Find where the given text appears and provide that cell's center as (x, y) coordinate. 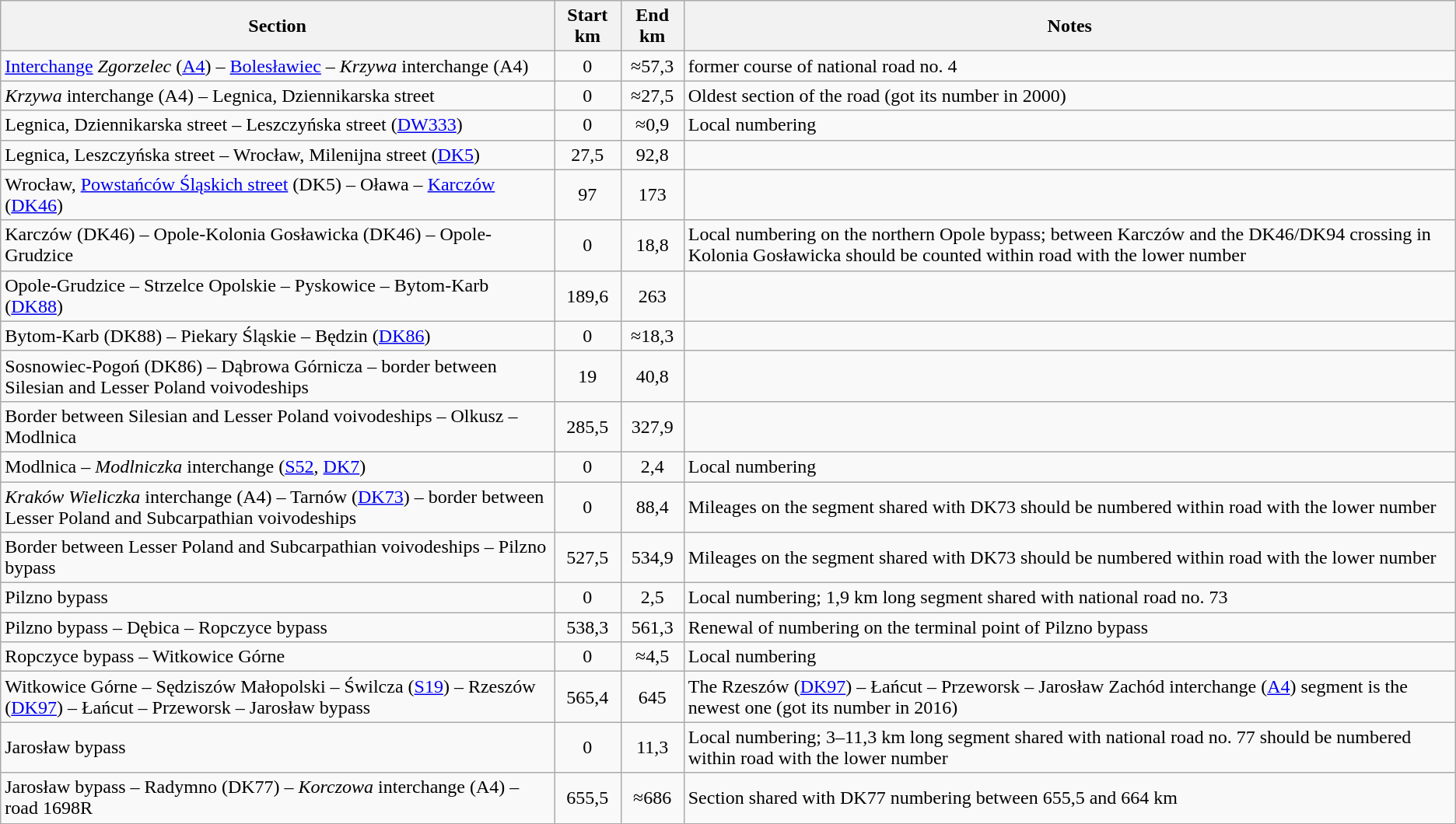
Ropczyce bypass – Witkowice Górne (278, 657)
Karczów (DK46) – Opole-Kolonia Gosławicka (DK46) – Opole-Grudzice (278, 246)
527,5 (588, 558)
Modlnica – Modlniczka interchange (S52, DK7) (278, 466)
285,5 (588, 426)
≈57,3 (652, 66)
40,8 (652, 376)
Krzywa interchange (A4) – Legnica, Dziennikarska street (278, 96)
263 (652, 295)
Section shared with DK77 numbering between 655,5 and 664 km (1069, 798)
88,4 (652, 507)
189,6 (588, 295)
≈686 (652, 798)
Pilzno bypass – Dębica – Ropczyce bypass (278, 627)
645 (652, 697)
former course of national road no. 4 (1069, 66)
Legnica, Dziennikarska street – Leszczyńska street (DW333) (278, 125)
Notes (1069, 26)
Interchange Zgorzelec (A4) – Bolesławiec – Krzywa interchange (A4) (278, 66)
Bytom-Karb (DK88) – Piekary Śląskie – Będzin (DK86) (278, 336)
The Rzeszów (DK97) – Łańcut – Przeworsk – Jarosław Zachód interchange (A4) segment is the newest one (got its number in 2016) (1069, 697)
Sosnowiec-Pogoń (DK86) – Dąbrowa Górnicza – border between Silesian and Lesser Poland voivodeships (278, 376)
173 (652, 194)
End km (652, 26)
Section (278, 26)
Witkowice Górne – Sędziszów Małopolski – Świlcza (S19) – Rzeszów (DK97) – Łańcut – Przeworsk – Jarosław bypass (278, 697)
97 (588, 194)
Opole-Grudzice – Strzelce Opolskie – Pyskowice – Bytom-Karb (DK88) (278, 295)
Local numbering; 1,9 km long segment shared with national road no. 73 (1069, 598)
327,9 (652, 426)
565,4 (588, 697)
Oldest section of the road (got its number in 2000) (1069, 96)
≈27,5 (652, 96)
Jarosław bypass – Radymno (DK77) – Korczowa interchange (A4) – road 1698R (278, 798)
2,5 (652, 598)
Local numbering; 3–11,3 km long segment shared with national road no. 77 should be numbered within road with the lower number (1069, 748)
19 (588, 376)
≈18,3 (652, 336)
≈4,5 (652, 657)
Renewal of numbering on the terminal point of Pilzno bypass (1069, 627)
Legnica, Leszczyńska street – Wrocław, Milenijna street (DK5) (278, 155)
561,3 (652, 627)
92,8 (652, 155)
538,3 (588, 627)
18,8 (652, 246)
27,5 (588, 155)
Pilzno bypass (278, 598)
Wrocław, Powstańców Śląskich street (DK5) – Oława – Karczów (DK46) (278, 194)
Jarosław bypass (278, 748)
11,3 (652, 748)
Border between Lesser Poland and Subcarpathian voivodeships – Pilzno bypass (278, 558)
534,9 (652, 558)
≈0,9 (652, 125)
2,4 (652, 466)
Border between Silesian and Lesser Poland voivodeships – Olkusz – Modlnica (278, 426)
Kraków Wieliczka interchange (A4) – Tarnów (DK73) – border between Lesser Poland and Subcarpathian voivodeships (278, 507)
655,5 (588, 798)
Start km (588, 26)
